Find where the given text appears and provide that cell's center as [x, y] coordinate. 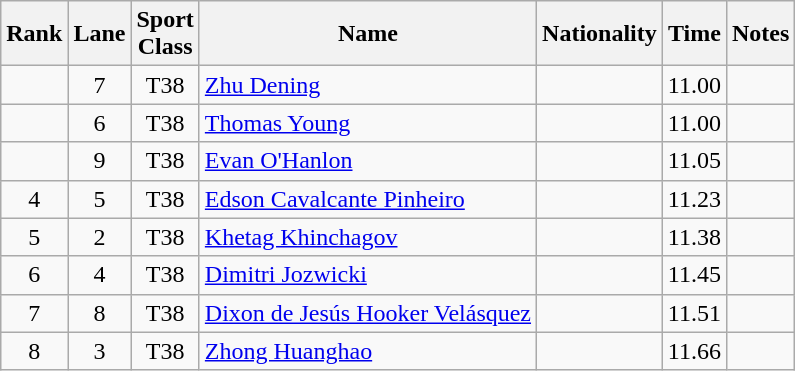
11.45 [694, 275]
9 [100, 161]
11.38 [694, 237]
Dixon de Jesús Hooker Velásquez [368, 313]
11.23 [694, 199]
Nationality [600, 34]
3 [100, 351]
11.66 [694, 351]
Name [368, 34]
11.51 [694, 313]
Evan O'Hanlon [368, 161]
Time [694, 34]
Lane [100, 34]
Edson Cavalcante Pinheiro [368, 199]
Zhu Dening [368, 85]
Rank [34, 34]
Notes [760, 34]
SportClass [165, 34]
Thomas Young [368, 123]
Zhong Huanghao [368, 351]
11.05 [694, 161]
2 [100, 237]
Khetag Khinchagov [368, 237]
Dimitri Jozwicki [368, 275]
